Return the (X, Y) coordinate for the center point of the cell that contains the specified text.  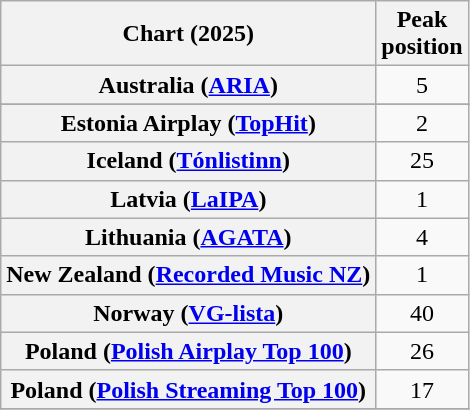
New Zealand (Recorded Music NZ) (188, 275)
Norway (VG-lista) (188, 313)
Latvia (LaIPA) (188, 199)
Poland (Polish Streaming Top 100) (188, 389)
Estonia Airplay (TopHit) (188, 123)
26 (422, 351)
25 (422, 161)
Australia (ARIA) (188, 85)
Lithuania (AGATA) (188, 237)
2 (422, 123)
4 (422, 237)
5 (422, 85)
40 (422, 313)
17 (422, 389)
Poland (Polish Airplay Top 100) (188, 351)
Chart (2025) (188, 34)
Iceland (Tónlistinn) (188, 161)
Peakposition (422, 34)
